Locate the cell with the specified text and output its (X, Y) center coordinate. 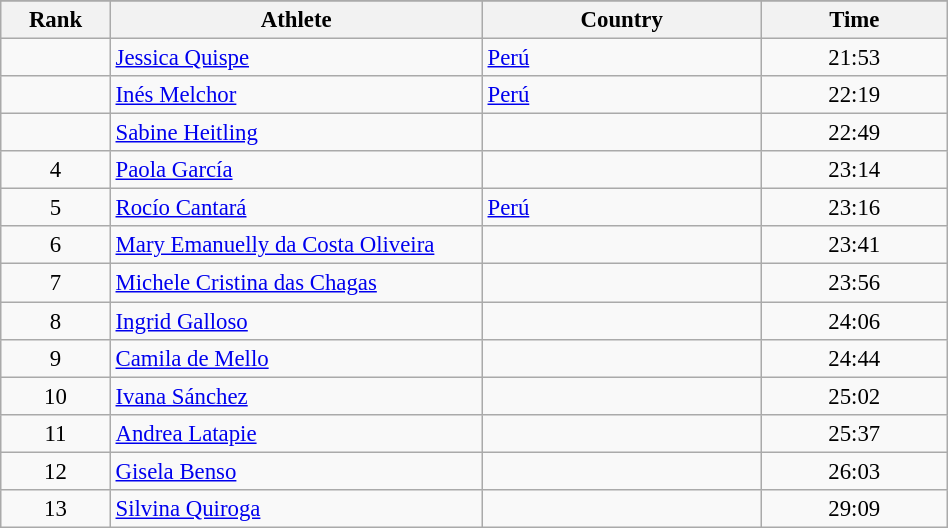
23:14 (854, 170)
Time (854, 20)
25:37 (854, 433)
22:49 (854, 133)
22:19 (854, 95)
Paola García (296, 170)
13 (56, 509)
5 (56, 208)
25:02 (854, 396)
24:44 (854, 358)
23:56 (854, 283)
Andrea Latapie (296, 433)
Camila de Mello (296, 358)
Athlete (296, 20)
12 (56, 471)
Ivana Sánchez (296, 396)
Michele Cristina das Chagas (296, 283)
Rank (56, 20)
6 (56, 245)
4 (56, 170)
Ingrid Galloso (296, 321)
Country (622, 20)
29:09 (854, 509)
23:16 (854, 208)
Mary Emanuelly da Costa Oliveira (296, 245)
Inés Melchor (296, 95)
Silvina Quiroga (296, 509)
21:53 (854, 58)
10 (56, 396)
7 (56, 283)
Sabine Heitling (296, 133)
Jessica Quispe (296, 58)
Rocío Cantará (296, 208)
26:03 (854, 471)
8 (56, 321)
23:41 (854, 245)
11 (56, 433)
Gisela Benso (296, 471)
24:06 (854, 321)
9 (56, 358)
